Output the [x, y] coordinate of the center of the cell containing the given text.  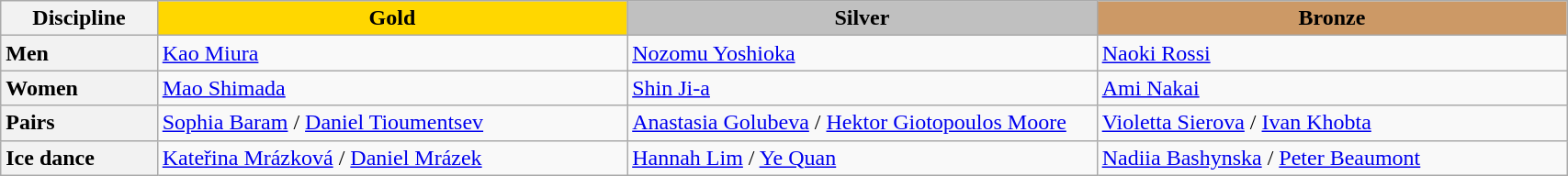
Nozomu Yoshioka [862, 53]
Men [79, 53]
Anastasia Golubeva / Hektor Giotopoulos Moore [862, 123]
Shin Ji-a [862, 88]
Kateřina Mrázková / Daniel Mrázek [391, 158]
Bronze [1332, 18]
Ami Nakai [1332, 88]
Silver [862, 18]
Discipline [79, 18]
Women [79, 88]
Pairs [79, 123]
Kao Miura [391, 53]
Ice dance [79, 158]
Naoki Rossi [1332, 53]
Mao Shimada [391, 88]
Nadiia Bashynska / Peter Beaumont [1332, 158]
Sophia Baram / Daniel Tioumentsev [391, 123]
Hannah Lim / Ye Quan [862, 158]
Gold [391, 18]
Violetta Sierova / Ivan Khobta [1332, 123]
